Identify which cell holds the provided text, then report its [x, y] central coordinate. 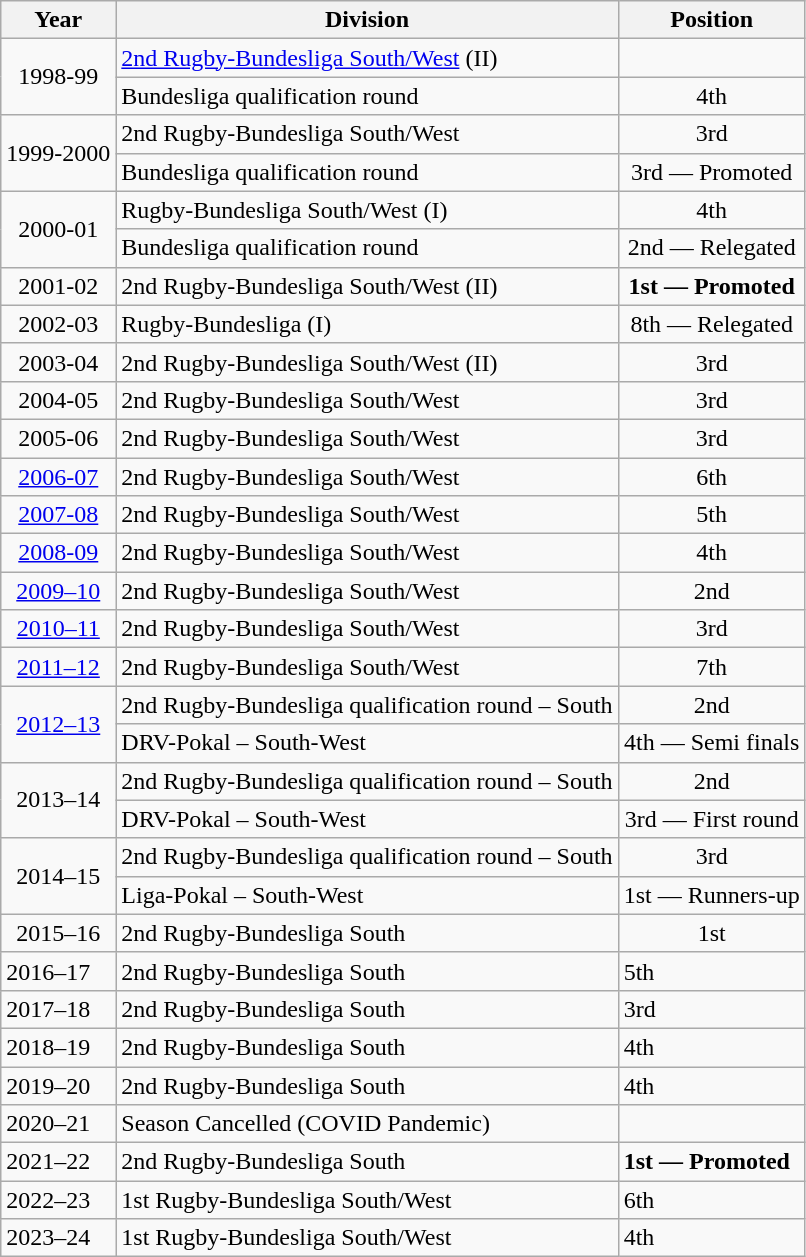
2012–13 [58, 724]
3rd — First round [712, 819]
2008-09 [58, 553]
Rugby-Bundesliga (I) [367, 324]
Season Cancelled (COVID Pandemic) [367, 1124]
Division [367, 20]
2020–21 [58, 1124]
2001-02 [58, 286]
3rd — Promoted [712, 172]
2016–17 [58, 971]
Liga-Pokal – South-West [367, 895]
2022–23 [58, 1200]
Year [58, 20]
2013–14 [58, 800]
2021–22 [58, 1162]
1999-2000 [58, 153]
8th — Relegated [712, 324]
2nd — Relegated [712, 248]
2015–16 [58, 933]
1st [712, 933]
2010–11 [58, 629]
2023–24 [58, 1238]
2000-01 [58, 229]
2017–18 [58, 1009]
2014–15 [58, 876]
1st — Runners-up [712, 895]
2002-03 [58, 324]
2018–19 [58, 1047]
2011–12 [58, 667]
2006-07 [58, 477]
2004-05 [58, 400]
2003-04 [58, 362]
7th [712, 667]
1998-99 [58, 77]
Rugby-Bundesliga South/West (I) [367, 210]
Position [712, 20]
2019–20 [58, 1085]
2009–10 [58, 591]
2007-08 [58, 515]
2005-06 [58, 438]
4th — Semi finals [712, 743]
